Pinpoint the cell where the given text exists, returning its (x, y) midpoint coordinate. 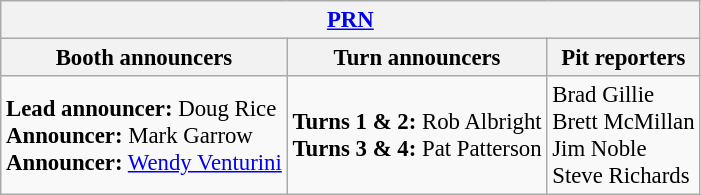
Lead announcer: Doug RiceAnnouncer: Mark GarrowAnnouncer: Wendy Venturini (144, 136)
Pit reporters (624, 58)
Turn announcers (417, 58)
Booth announcers (144, 58)
Brad GillieBrett McMillanJim NobleSteve Richards (624, 136)
Turns 1 & 2: Rob AlbrightTurns 3 & 4: Pat Patterson (417, 136)
PRN (350, 20)
